Scan for the cell matching the given text and deliver its (X, Y) coordinate at center. 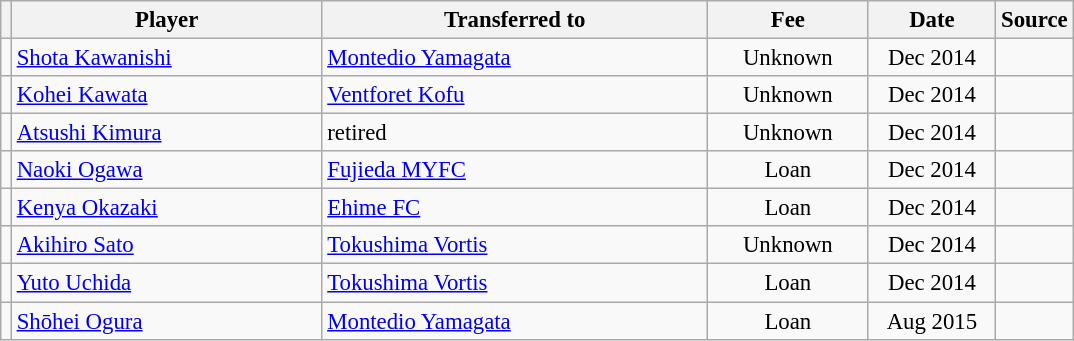
Ehime FC (515, 208)
Shōhei Ogura (166, 321)
Player (166, 20)
Date (932, 20)
Transferred to (515, 20)
Ventforet Kofu (515, 95)
retired (515, 133)
Fee (788, 20)
Kenya Okazaki (166, 208)
Fujieda MYFC (515, 170)
Yuto Uchida (166, 283)
Naoki Ogawa (166, 170)
Source (1034, 20)
Atsushi Kimura (166, 133)
Akihiro Sato (166, 245)
Aug 2015 (932, 321)
Kohei Kawata (166, 95)
Shota Kawanishi (166, 58)
